Extract the [X, Y] coordinate from the center of the cell holding the provided text.  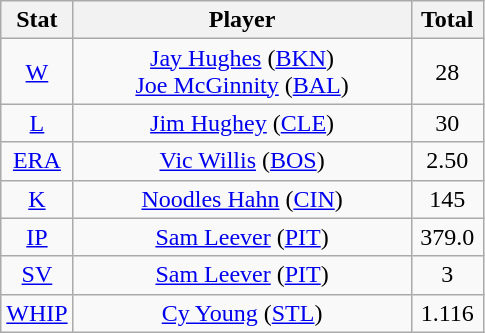
Player [242, 20]
28 [447, 72]
3 [447, 275]
L [37, 123]
Vic Willis (BOS) [242, 161]
K [37, 199]
145 [447, 199]
Cy Young (STL) [242, 313]
W [37, 72]
WHIP [37, 313]
ERA [37, 161]
Jay Hughes (BKN)Joe McGinnity (BAL) [242, 72]
1.116 [447, 313]
379.0 [447, 237]
Total [447, 20]
Noodles Hahn (CIN) [242, 199]
Jim Hughey (CLE) [242, 123]
2.50 [447, 161]
30 [447, 123]
IP [37, 237]
SV [37, 275]
Stat [37, 20]
